Return the [X, Y] coordinate for the center point of the cell that contains the specified text.  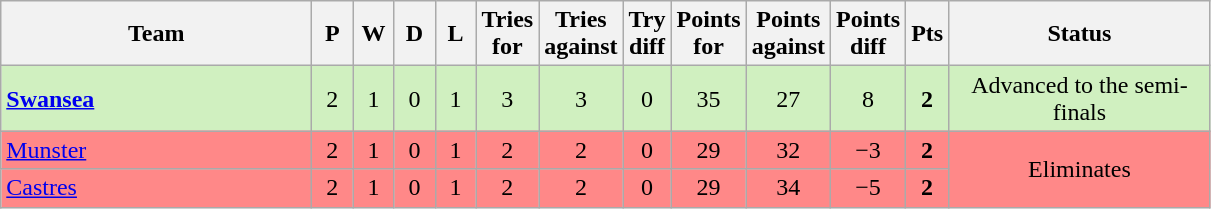
Try diff [647, 34]
32 [788, 150]
Advanced to the semi-finals [1080, 98]
Team [156, 34]
Eliminates [1080, 169]
Status [1080, 34]
Tries against [581, 34]
27 [788, 98]
Pts [928, 34]
−5 [868, 188]
−3 [868, 150]
D [414, 34]
W [374, 34]
Points against [788, 34]
Tries for [508, 34]
L [456, 34]
P [332, 34]
Points for [708, 34]
Munster [156, 150]
35 [708, 98]
Swansea [156, 98]
Points diff [868, 34]
Castres [156, 188]
8 [868, 98]
34 [788, 188]
